Return the (X, Y) coordinate for the center point of the cell that contains the specified text.  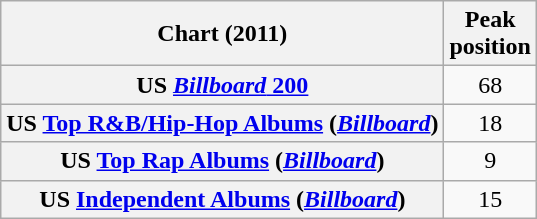
US Top R&B/Hip-Hop Albums (Billboard) (222, 123)
Peakposition (490, 34)
US Top Rap Albums (Billboard) (222, 161)
Chart (2011) (222, 34)
US Independent Albums (Billboard) (222, 199)
9 (490, 161)
15 (490, 199)
US Billboard 200 (222, 85)
68 (490, 85)
18 (490, 123)
